Detect which cell encompasses the target text, then output its (x, y) center coordinate. 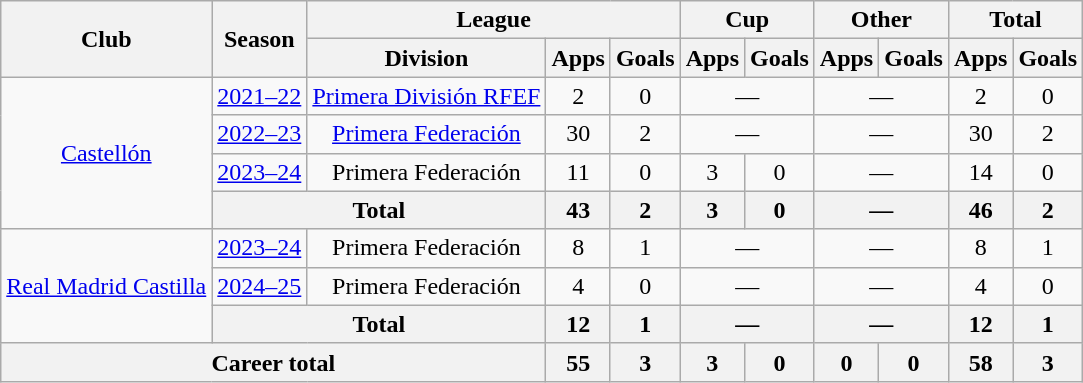
58 (980, 362)
Club (106, 39)
League (494, 20)
Season (260, 39)
Other (881, 20)
14 (980, 172)
46 (980, 210)
55 (578, 362)
Castellón (106, 153)
Real Madrid Castilla (106, 286)
11 (578, 172)
Primera División RFEF (426, 96)
2024–25 (260, 286)
Career total (274, 362)
Division (426, 58)
43 (578, 210)
2022–23 (260, 134)
Cup (747, 20)
2021–22 (260, 96)
